Capture the cell that displays the provided text and extract its (X, Y) central coordinate. 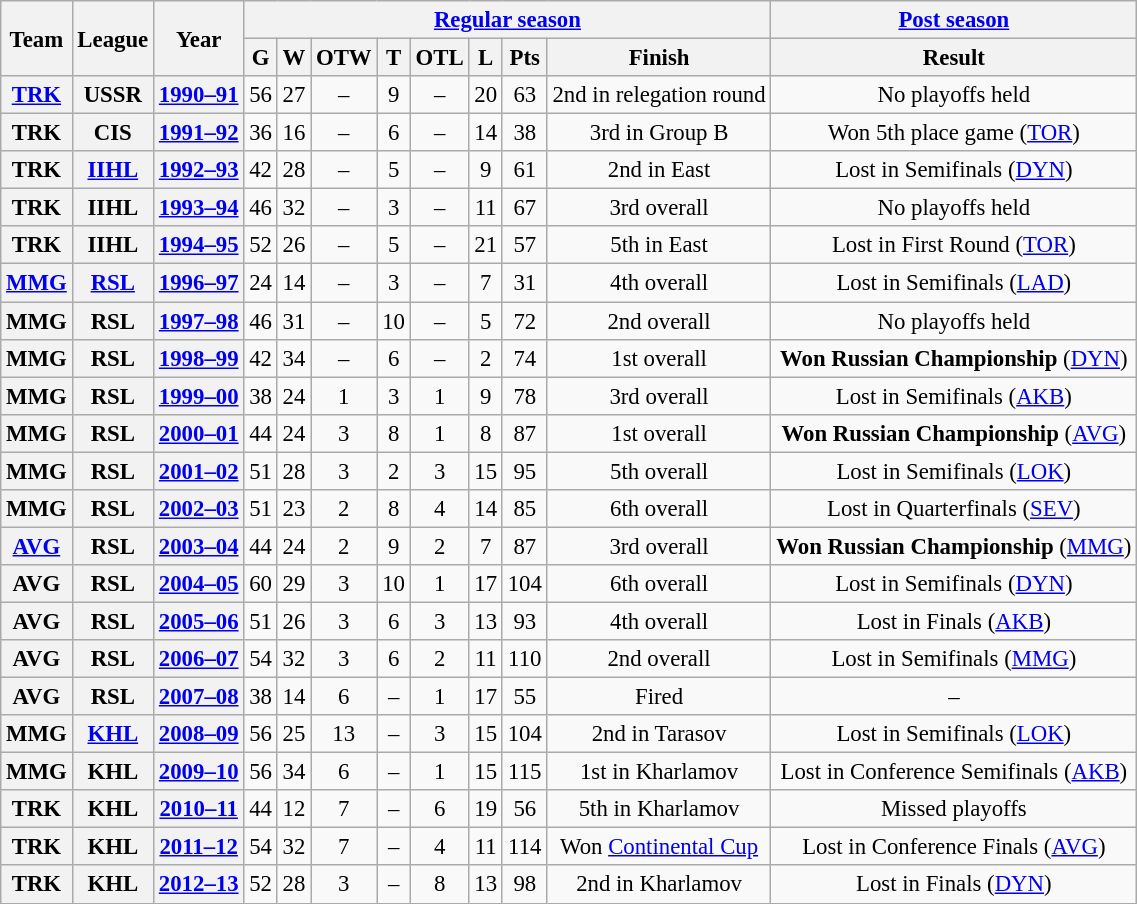
23 (294, 509)
19 (486, 809)
2005–06 (199, 621)
78 (524, 396)
74 (524, 358)
5th in Kharlamov (659, 809)
Lost in Finals (DYN) (954, 885)
2004–05 (199, 584)
Post season (954, 20)
Team (36, 38)
98 (524, 885)
61 (524, 170)
Regular season (508, 20)
60 (260, 584)
W (294, 58)
3rd in Group B (659, 133)
Lost in Semifinals (MMG) (954, 659)
Lost in Finals (AKB) (954, 621)
Lost in First Round (TOR) (954, 245)
Result (954, 58)
Lost in Conference Finals (AVG) (954, 847)
2006–07 (199, 659)
2008–09 (199, 734)
OTW (344, 58)
Won Russian Championship (AVG) (954, 433)
95 (524, 471)
1993–94 (199, 208)
2nd in Tarasov (659, 734)
2001–02 (199, 471)
USSR (112, 95)
League (112, 38)
63 (524, 95)
2012–13 (199, 885)
12 (294, 809)
Lost in Semifinals (LAD) (954, 283)
Won Russian Championship (DYN) (954, 358)
Won 5th place game (TOR) (954, 133)
2nd in relegation round (659, 95)
72 (524, 321)
Lost in Conference Semifinals (AKB) (954, 772)
2009–10 (199, 772)
2002–03 (199, 509)
93 (524, 621)
16 (294, 133)
1994–95 (199, 245)
Won Continental Cup (659, 847)
110 (524, 659)
2007–08 (199, 697)
2nd in East (659, 170)
29 (294, 584)
115 (524, 772)
2010–11 (199, 809)
Lost in Quarterfinals (SEV) (954, 509)
G (260, 58)
T (394, 58)
1998–99 (199, 358)
Year (199, 38)
55 (524, 697)
1992–93 (199, 170)
25 (294, 734)
67 (524, 208)
36 (260, 133)
Fired (659, 697)
1st in Kharlamov (659, 772)
Lost in Semifinals (AKB) (954, 396)
114 (524, 847)
20 (486, 95)
Missed playoffs (954, 809)
Finish (659, 58)
2000–01 (199, 433)
OTL (440, 58)
85 (524, 509)
Won Russian Championship (MMG) (954, 546)
1999–00 (199, 396)
L (486, 58)
1996–97 (199, 283)
Pts (524, 58)
1990–91 (199, 95)
2011–12 (199, 847)
2nd in Kharlamov (659, 885)
2003–04 (199, 546)
5th overall (659, 471)
21 (486, 245)
57 (524, 245)
27 (294, 95)
5th in East (659, 245)
CIS (112, 133)
1997–98 (199, 321)
1991–92 (199, 133)
